Return (X, Y) of the center of cell containing provided text 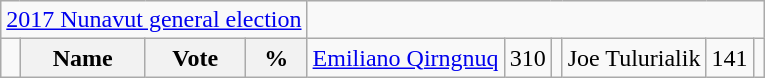
Vote (195, 58)
Name (82, 58)
Emiliano Qirngnuq (406, 58)
2017 Nunavut general election (154, 20)
141 (730, 58)
310 (528, 58)
% (276, 58)
Joe Tulurialik (634, 58)
